Determine the (x, y) coordinate at the center of the cell enclosing the given text.  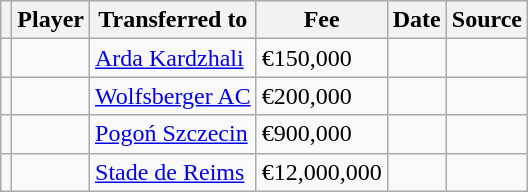
€150,000 (322, 58)
Arda Kardzhali (174, 58)
Wolfsberger AC (174, 96)
€900,000 (322, 134)
Stade de Reims (174, 172)
Source (486, 20)
€12,000,000 (322, 172)
Fee (322, 20)
€200,000 (322, 96)
Date (416, 20)
Transferred to (174, 20)
Pogoń Szczecin (174, 134)
Player (51, 20)
